Search for the cell housing the specified text and yield its [x, y] center coordinate. 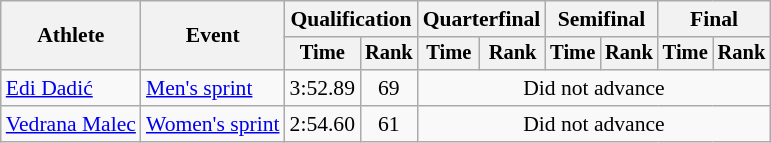
Edi Dadić [71, 88]
Men's sprint [213, 88]
3:52.89 [322, 88]
61 [389, 124]
Quarterfinal [482, 19]
Event [213, 36]
Qualification [352, 19]
Semifinal [601, 19]
Vedrana Malec [71, 124]
Final [714, 19]
Women's sprint [213, 124]
Athlete [71, 36]
69 [389, 88]
2:54.60 [322, 124]
